Detect which cell encompasses the target text, then output its [x, y] center coordinate. 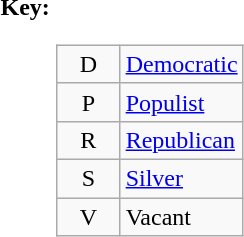
Populist [182, 102]
V [89, 217]
Silver [182, 178]
Democratic [182, 64]
P [89, 102]
Republican [182, 140]
Vacant [182, 217]
R [89, 140]
S [89, 178]
D [89, 64]
